Capture the cell that displays the provided text and extract its (x, y) central coordinate. 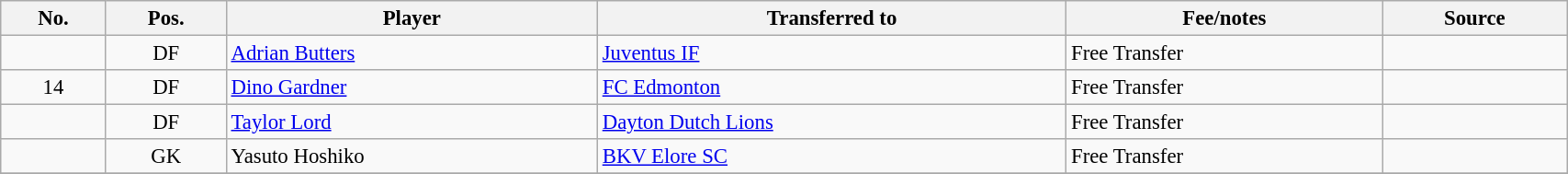
Dayton Dutch Lions (831, 122)
Adrian Butters (412, 53)
Fee/notes (1224, 18)
GK (165, 157)
No. (53, 18)
Yasuto Hoshiko (412, 157)
Taylor Lord (412, 122)
Player (412, 18)
Juventus IF (831, 53)
Dino Gardner (412, 87)
BKV Elore SC (831, 157)
Pos. (165, 18)
Transferred to (831, 18)
FC Edmonton (831, 87)
14 (53, 87)
Source (1475, 18)
